Identify which cell holds the provided text, then report its [X, Y] central coordinate. 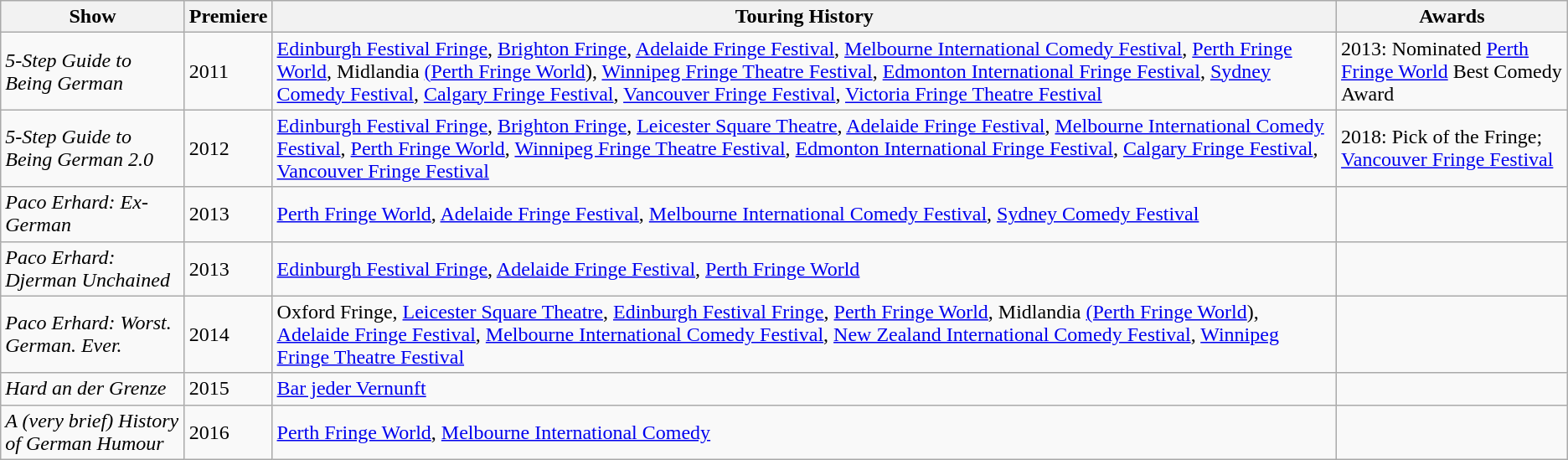
Premiere [228, 17]
Bar jeder Vernunft [804, 389]
2016 [228, 432]
Hard an der Grenze [92, 389]
5-Step Guide to Being German [92, 71]
Edinburgh Festival Fringe, Adelaide Fringe Festival, Perth Fringe World [804, 268]
Perth Fringe World, Adelaide Fringe Festival, Melbourne International Comedy Festival, Sydney Comedy Festival [804, 214]
Awards [1452, 17]
Paco Erhard: Djerman Unchained [92, 268]
Paco Erhard: Worst. German. Ever. [92, 334]
2012 [228, 148]
Show [92, 17]
2014 [228, 334]
Touring History [804, 17]
2011 [228, 71]
A (very brief) History of German Humour [92, 432]
2015 [228, 389]
2013: Nominated Perth Fringe World Best Comedy Award [1452, 71]
5-Step Guide to Being German 2.0 [92, 148]
Paco Erhard: Ex-German [92, 214]
2018: Pick of the Fringe; Vancouver Fringe Festival [1452, 148]
Perth Fringe World, Melbourne International Comedy [804, 432]
